Find where the given text appears and provide that cell's center as (x, y) coordinate. 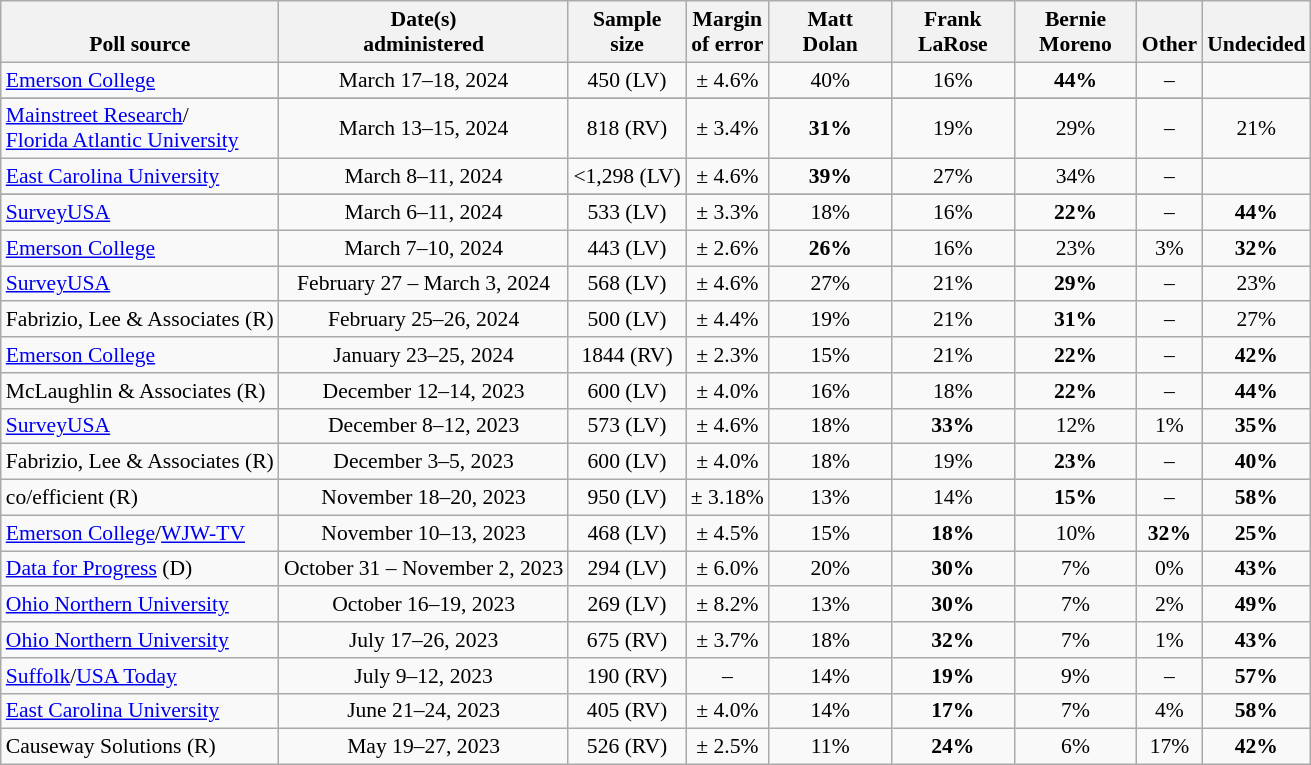
<1,298 (LV) (626, 177)
Other (1170, 32)
Poll source (140, 32)
March 17–18, 2024 (424, 80)
October 31 – November 2, 2023 (424, 569)
McLaughlin & Associates (R) (140, 391)
33% (954, 426)
Causeway Solutions (R) (140, 747)
January 23–25, 2024 (424, 355)
December 8–12, 2023 (424, 426)
Data for Progress (D) (140, 569)
1844 (RV) (626, 355)
November 10–13, 2023 (424, 533)
24% (954, 747)
MattDolan (830, 32)
July 17–26, 2023 (424, 640)
May 19–27, 2023 (424, 747)
co/efficient (R) (140, 498)
March 8–11, 2024 (424, 177)
October 16–19, 2023 (424, 605)
Date(s)administered (424, 32)
573 (LV) (626, 426)
March 13–15, 2024 (424, 128)
57% (1256, 676)
568 (LV) (626, 284)
450 (LV) (626, 80)
± 2.3% (728, 355)
± 3.7% (728, 640)
190 (RV) (626, 676)
± 6.0% (728, 569)
818 (RV) (626, 128)
0% (1170, 569)
294 (LV) (626, 569)
Samplesize (626, 32)
Marginof error (728, 32)
± 2.6% (728, 248)
March 6–11, 2024 (424, 213)
675 (RV) (626, 640)
Suffolk/USA Today (140, 676)
BernieMoreno (1076, 32)
26% (830, 248)
34% (1076, 177)
± 8.2% (728, 605)
Undecided (1256, 32)
± 4.5% (728, 533)
February 25–26, 2024 (424, 320)
Emerson College/WJW-TV (140, 533)
6% (1076, 747)
526 (RV) (626, 747)
443 (LV) (626, 248)
December 12–14, 2023 (424, 391)
500 (LV) (626, 320)
35% (1256, 426)
269 (LV) (626, 605)
405 (RV) (626, 711)
February 27 – March 3, 2024 (424, 284)
2% (1170, 605)
December 3–5, 2023 (424, 462)
± 3.3% (728, 213)
± 3.4% (728, 128)
± 2.5% (728, 747)
11% (830, 747)
FrankLaRose (954, 32)
June 21–24, 2023 (424, 711)
July 9–12, 2023 (424, 676)
March 7–10, 2024 (424, 248)
10% (1076, 533)
November 18–20, 2023 (424, 498)
20% (830, 569)
950 (LV) (626, 498)
± 3.18% (728, 498)
Mainstreet Research/Florida Atlantic University (140, 128)
49% (1256, 605)
39% (830, 177)
± 4.4% (728, 320)
468 (LV) (626, 533)
25% (1256, 533)
9% (1076, 676)
533 (LV) (626, 213)
12% (1076, 426)
3% (1170, 248)
4% (1170, 711)
